Identify which cell holds the provided text, then report its [X, Y] central coordinate. 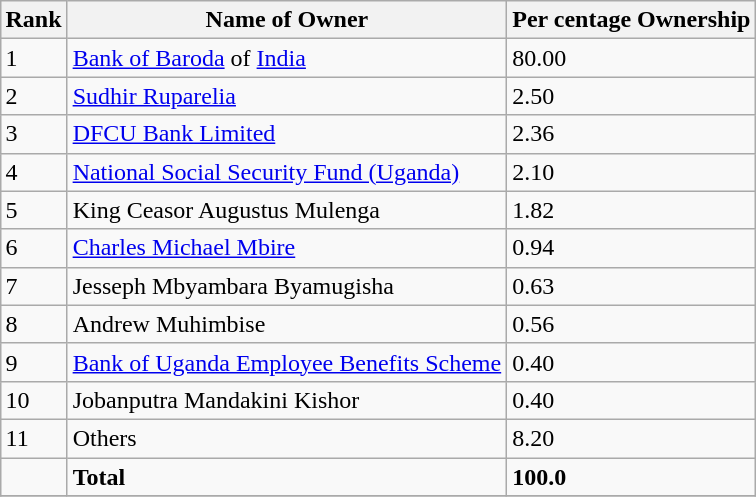
Per centage Ownership [632, 20]
7 [34, 286]
5 [34, 210]
Others [287, 438]
Rank [34, 20]
9 [34, 362]
2.10 [632, 172]
80.00 [632, 58]
1.82 [632, 210]
Jesseph Mbyambara Byamugisha [287, 286]
10 [34, 400]
0.56 [632, 324]
2 [34, 96]
Total [287, 477]
11 [34, 438]
Bank of Baroda of India [287, 58]
Sudhir Ruparelia [287, 96]
Jobanputra Mandakini Kishor [287, 400]
6 [34, 248]
Name of Owner [287, 20]
8 [34, 324]
100.0 [632, 477]
Charles Michael Mbire [287, 248]
2.36 [632, 134]
DFCU Bank Limited [287, 134]
Bank of Uganda Employee Benefits Scheme [287, 362]
3 [34, 134]
King Ceasor Augustus Mulenga [287, 210]
0.94 [632, 248]
4 [34, 172]
2.50 [632, 96]
1 [34, 58]
Andrew Muhimbise [287, 324]
0.63 [632, 286]
8.20 [632, 438]
National Social Security Fund (Uganda) [287, 172]
